Locate the cell with the specified text and output its (X, Y) center coordinate. 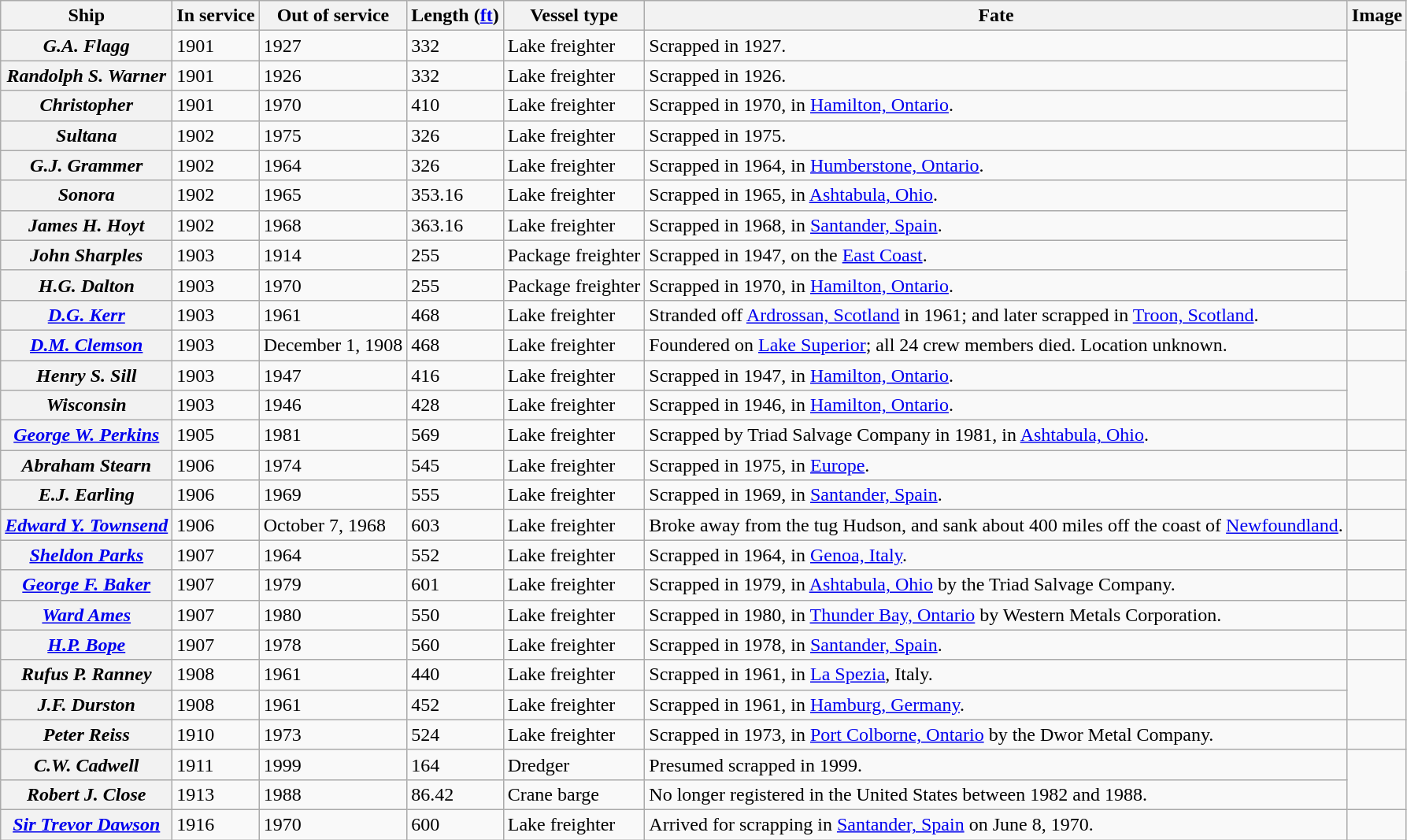
Sheldon Parks (87, 555)
Vessel type (574, 16)
D.M. Clemson (87, 345)
Abraham Stearn (87, 465)
603 (455, 525)
Henry S. Sill (87, 376)
Robert J. Close (87, 794)
560 (455, 645)
George F. Baker (87, 585)
Scrapped in 1926. (996, 76)
Scrapped in 1961, in La Spezia, Italy. (996, 675)
164 (455, 764)
C.W. Cadwell (87, 764)
452 (455, 705)
Wisconsin (87, 405)
Scrapped in 1975. (996, 135)
1911 (216, 764)
1926 (333, 76)
428 (455, 405)
Scrapped in 1927. (996, 46)
1965 (333, 195)
555 (455, 495)
552 (455, 555)
440 (455, 675)
Scrapped in 1980, in Thunder Bay, Ontario by Western Metals Corporation. (996, 615)
Out of service (333, 16)
Crane barge (574, 794)
1947 (333, 376)
Dredger (574, 764)
Scrapped by Triad Salvage Company in 1981, in Ashtabula, Ohio. (996, 435)
600 (455, 824)
G.A. Flagg (87, 46)
Sonora (87, 195)
353.16 (455, 195)
Scrapped in 1964, in Genoa, Italy. (996, 555)
John Sharples (87, 255)
Scrapped in 1968, in Santander, Spain. (996, 225)
1905 (216, 435)
Christopher (87, 105)
G.J. Grammer (87, 165)
H.P. Bope (87, 645)
1910 (216, 735)
416 (455, 376)
1974 (333, 465)
Scrapped in 1969, in Santander, Spain. (996, 495)
1914 (333, 255)
86.42 (455, 794)
Sultana (87, 135)
Broke away from the tug Hudson, and sank about 400 miles off the coast of Newfoundland. (996, 525)
Sir Trevor Dawson (87, 824)
1946 (333, 405)
Edward Y. Townsend (87, 525)
410 (455, 105)
Foundered on Lake Superior; all 24 crew members died. Location unknown. (996, 345)
1975 (333, 135)
550 (455, 615)
1927 (333, 46)
E.J. Earling (87, 495)
524 (455, 735)
1981 (333, 435)
George W. Perkins (87, 435)
Scrapped in 1965, in Ashtabula, Ohio. (996, 195)
Ship (87, 16)
D.G. Kerr (87, 315)
James H. Hoyt (87, 225)
1979 (333, 585)
569 (455, 435)
Peter Reiss (87, 735)
Stranded off Ardrossan, Scotland in 1961; and later scrapped in Troon, Scotland. (996, 315)
Scrapped in 1973, in Port Colborne, Ontario by the Dwor Metal Company. (996, 735)
Image (1376, 16)
Fate (996, 16)
1988 (333, 794)
1999 (333, 764)
Scrapped in 1961, in Hamburg, Germany. (996, 705)
Length (ft) (455, 16)
1973 (333, 735)
Scrapped in 1978, in Santander, Spain. (996, 645)
Scrapped in 1946, in Hamilton, Ontario. (996, 405)
Scrapped in 1975, in Europe. (996, 465)
December 1, 1908 (333, 345)
Rufus P. Ranney (87, 675)
545 (455, 465)
1916 (216, 824)
No longer registered in the United States between 1982 and 1988. (996, 794)
October 7, 1968 (333, 525)
1978 (333, 645)
In service (216, 16)
1968 (333, 225)
1913 (216, 794)
Scrapped in 1947, in Hamilton, Ontario. (996, 376)
1980 (333, 615)
Randolph S. Warner (87, 76)
601 (455, 585)
Scrapped in 1964, in Humberstone, Ontario. (996, 165)
1969 (333, 495)
H.G. Dalton (87, 285)
J.F. Durston (87, 705)
Scrapped in 1947, on the East Coast. (996, 255)
363.16 (455, 225)
Scrapped in 1979, in Ashtabula, Ohio by the Triad Salvage Company. (996, 585)
Ward Ames (87, 615)
Arrived for scrapping in Santander, Spain on June 8, 1970. (996, 824)
Presumed scrapped in 1999. (996, 764)
